Identify which cell holds the provided text, then report its [x, y] central coordinate. 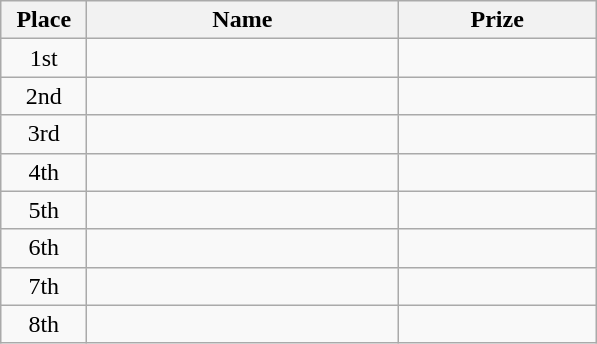
Place [44, 20]
Name [242, 20]
1st [44, 58]
7th [44, 286]
8th [44, 324]
2nd [44, 96]
Prize [498, 20]
6th [44, 248]
5th [44, 210]
4th [44, 172]
3rd [44, 134]
